Identify which cell holds the provided text, then report its [X, Y] central coordinate. 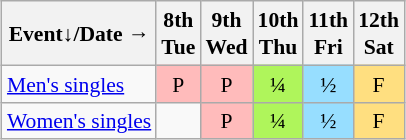
Men's singles [79, 84]
10thThu [278, 33]
12thSat [378, 33]
11thFri [328, 33]
Women's singles [79, 120]
Event↓/Date → [79, 33]
9thWed [226, 33]
8thTue [178, 33]
